Capture the cell that displays the provided text and extract its [X, Y] central coordinate. 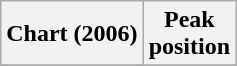
Chart (2006) [72, 34]
Peakposition [189, 34]
